Find where the given text appears and provide that cell's center as [x, y] coordinate. 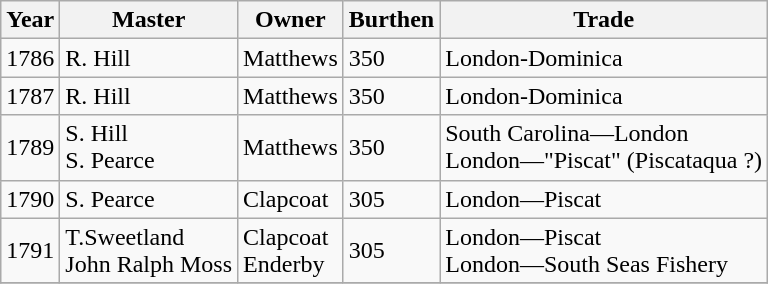
Trade [604, 20]
S. Pearce [149, 199]
London—Piscat [604, 199]
1790 [30, 199]
1789 [30, 148]
Clapcoat [291, 199]
ClapcoatEnderby [291, 250]
S. HillS. Pearce [149, 148]
London—PiscatLondon—South Seas Fishery [604, 250]
South Carolina—LondonLondon—"Piscat" (Piscataqua ?) [604, 148]
Year [30, 20]
Master [149, 20]
1791 [30, 250]
1787 [30, 96]
Owner [291, 20]
T.SweetlandJohn Ralph Moss [149, 250]
1786 [30, 58]
Burthen [391, 20]
